For the text-containing cell, return its midpoint in [x, y] coordinate format. 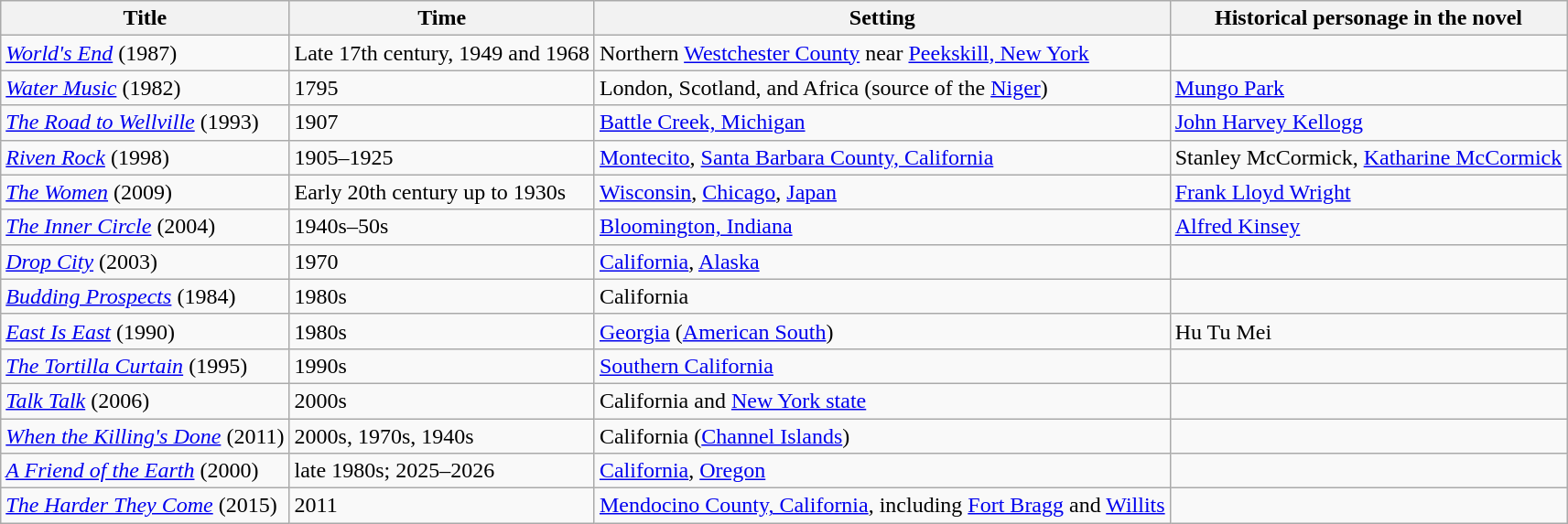
Title [145, 18]
Georgia (American South) [882, 331]
Montecito, Santa Barbara County, California [882, 157]
1907 [441, 123]
1970 [441, 262]
When the Killing's Done (2011) [145, 436]
Early 20th century up to 1930s [441, 192]
California and New York state [882, 401]
Historical personage in the novel [1368, 18]
John Harvey Kellogg [1368, 123]
1940s–50s [441, 227]
The Women (2009) [145, 192]
London, Scotland, and Africa (source of the Niger) [882, 88]
The Harder They Come (2015) [145, 506]
The Tortilla Curtain (1995) [145, 366]
Talk Talk (2006) [145, 401]
Southern California [882, 366]
Mendocino County, California, including Fort Bragg and Willits [882, 506]
Frank Lloyd Wright [1368, 192]
Late 17th century, 1949 and 1968 [441, 53]
1990s [441, 366]
late 1980s; 2025–2026 [441, 471]
Stanley McCormick, Katharine McCormick [1368, 157]
Mungo Park [1368, 88]
Drop City (2003) [145, 262]
Water Music (1982) [145, 88]
Battle Creek, Michigan [882, 123]
Setting [882, 18]
California (Channel Islands) [882, 436]
A Friend of the Earth (2000) [145, 471]
California, Alaska [882, 262]
1795 [441, 88]
The Road to Wellville (1993) [145, 123]
Time [441, 18]
California [882, 296]
California, Oregon [882, 471]
2011 [441, 506]
East Is East (1990) [145, 331]
1905–1925 [441, 157]
Alfred Kinsey [1368, 227]
Budding Prospects (1984) [145, 296]
2000s, 1970s, 1940s [441, 436]
Northern Westchester County near Peekskill, New York [882, 53]
Wisconsin, Chicago, Japan [882, 192]
Hu Tu Mei [1368, 331]
World's End (1987) [145, 53]
Bloomington, Indiana [882, 227]
Riven Rock (1998) [145, 157]
The Inner Circle (2004) [145, 227]
2000s [441, 401]
